Capture the cell that displays the provided text and extract its (X, Y) central coordinate. 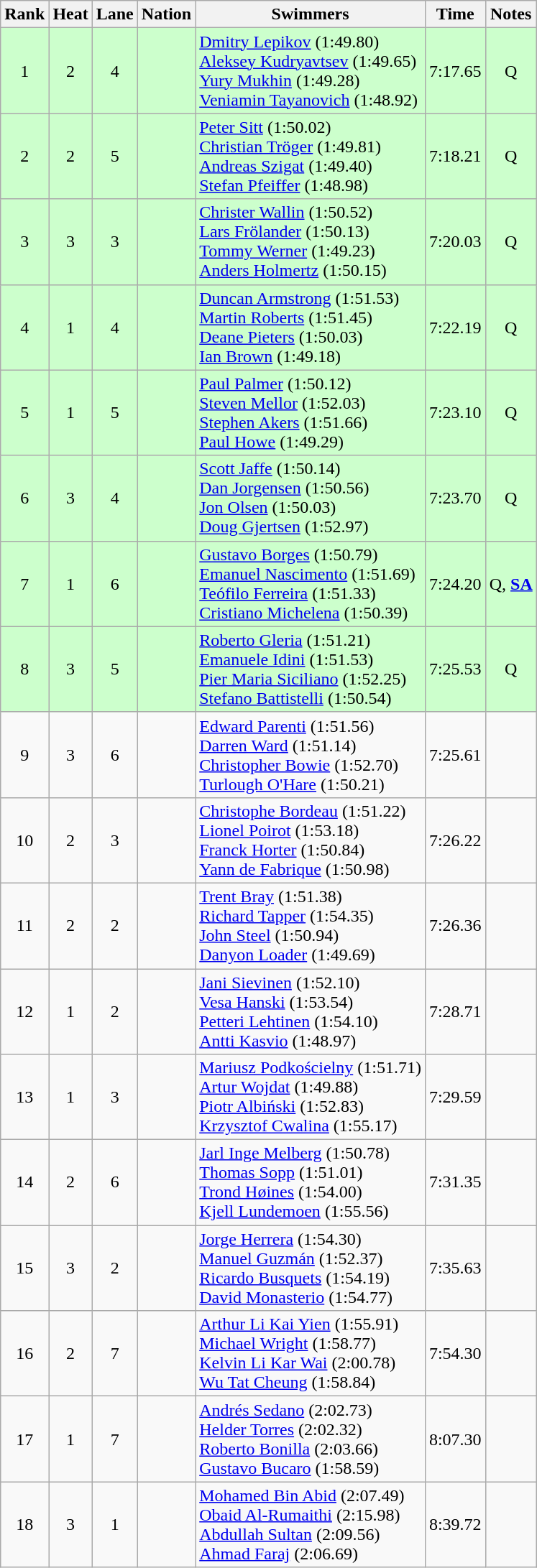
Edward Parenti (1:51.56)Darren Ward (1:51.14)Christopher Bowie (1:52.70)Turlough O'Hare (1:50.21) (311, 754)
Jani Sievinen (1:52.10)Vesa Hanski (1:53.54)Petteri Lehtinen (1:54.10)Antti Kasvio (1:48.97) (311, 1011)
13 (24, 1098)
Q, SA (510, 583)
7:28.71 (455, 1011)
Time (455, 14)
7:17.65 (455, 70)
9 (24, 754)
Trent Bray (1:51.38)Richard Tapper (1:54.35)John Steel (1:50.94)Danyon Loader (1:49.69) (311, 925)
7:22.19 (455, 328)
Dmitry Lepikov (1:49.80)Aleksey Kudryavtsev (1:49.65)Yury Mukhin (1:49.28)Veniamin Tayanovich (1:48.92) (311, 70)
Swimmers (311, 14)
Nation (166, 14)
Jorge Herrera (1:54.30)Manuel Guzmán (1:52.37)Ricardo Busquets (1:54.19)David Monasterio (1:54.77) (311, 1268)
7:24.20 (455, 583)
7:23.70 (455, 498)
Notes (510, 14)
Jarl Inge Melberg (1:50.78)Thomas Sopp (1:51.01)Trond Høines (1:54.00)Kjell Lundemoen (1:55.56) (311, 1182)
7:26.36 (455, 925)
7:20.03 (455, 241)
Paul Palmer (1:50.12)Steven Mellor (1:52.03)Stephen Akers (1:51.66)Paul Howe (1:49.29) (311, 412)
7:25.53 (455, 669)
7:25.61 (455, 754)
18 (24, 1524)
7:26.22 (455, 840)
7:23.10 (455, 412)
7:18.21 (455, 157)
11 (24, 925)
Gustavo Borges (1:50.79)Emanuel Nascimento (1:51.69)Teófilo Ferreira (1:51.33)Cristiano Michelena (1:50.39) (311, 583)
Lane (115, 14)
8:39.72 (455, 1524)
Christer Wallin (1:50.52)Lars Frölander (1:50.13)Tommy Werner (1:49.23)Anders Holmertz (1:50.15) (311, 241)
10 (24, 840)
12 (24, 1011)
Duncan Armstrong (1:51.53)Martin Roberts (1:51.45)Deane Pieters (1:50.03)Ian Brown (1:49.18) (311, 328)
7:35.63 (455, 1268)
15 (24, 1268)
7:29.59 (455, 1098)
14 (24, 1182)
7:31.35 (455, 1182)
7:54.30 (455, 1353)
Scott Jaffe (1:50.14)Dan Jorgensen (1:50.56)Jon Olsen (1:50.03)Doug Gjertsen (1:52.97) (311, 498)
Mohamed Bin Abid (2:07.49)Obaid Al-Rumaithi (2:15.98)Abdullah Sultan (2:09.56)Ahmad Faraj (2:06.69) (311, 1524)
Andrés Sedano (2:02.73)Helder Torres (2:02.32)Roberto Bonilla (2:03.66)Gustavo Bucaro (1:58.59) (311, 1439)
17 (24, 1439)
Heat (70, 14)
Arthur Li Kai Yien (1:55.91)Michael Wright (1:58.77)Kelvin Li Kar Wai (2:00.78)Wu Tat Cheung (1:58.84) (311, 1353)
Mariusz Podkościelny (1:51.71)Artur Wojdat (1:49.88)Piotr Albiński (1:52.83)Krzysztof Cwalina (1:55.17) (311, 1098)
Christophe Bordeau (1:51.22)Lionel Poirot (1:53.18)Franck Horter (1:50.84)Yann de Fabrique (1:50.98) (311, 840)
8 (24, 669)
Peter Sitt (1:50.02)Christian Tröger (1:49.81)Andreas Szigat (1:49.40)Stefan Pfeiffer (1:48.98) (311, 157)
16 (24, 1353)
Rank (24, 14)
Roberto Gleria (1:51.21)Emanuele Idini (1:51.53)Pier Maria Siciliano (1:52.25)Stefano Battistelli (1:50.54) (311, 669)
8:07.30 (455, 1439)
